Pinpoint the cell where the given text exists, returning its [x, y] midpoint coordinate. 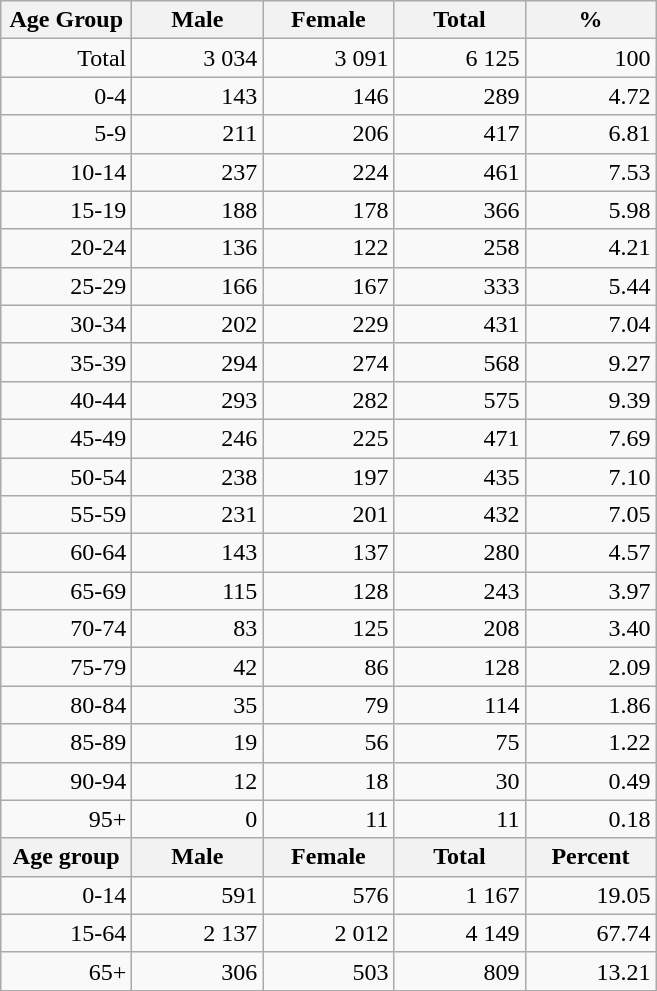
224 [328, 172]
137 [328, 553]
% [590, 20]
435 [460, 477]
7.53 [590, 172]
568 [460, 362]
146 [328, 96]
208 [460, 629]
431 [460, 324]
211 [198, 134]
3 034 [198, 58]
10-14 [66, 172]
40-44 [66, 400]
75-79 [66, 667]
243 [460, 591]
0.18 [590, 819]
90-94 [66, 781]
18 [328, 781]
576 [328, 895]
591 [198, 895]
13.21 [590, 971]
6 125 [460, 58]
15-64 [66, 933]
229 [328, 324]
167 [328, 286]
225 [328, 438]
45-49 [66, 438]
575 [460, 400]
809 [460, 971]
188 [198, 210]
5-9 [66, 134]
75 [460, 743]
178 [328, 210]
4.21 [590, 248]
7.69 [590, 438]
231 [198, 515]
306 [198, 971]
56 [328, 743]
50-54 [66, 477]
258 [460, 248]
282 [328, 400]
5.98 [590, 210]
Age Group [66, 20]
1.22 [590, 743]
19.05 [590, 895]
333 [460, 286]
1 167 [460, 895]
0-4 [66, 96]
238 [198, 477]
125 [328, 629]
85-89 [66, 743]
7.10 [590, 477]
67.74 [590, 933]
42 [198, 667]
136 [198, 248]
80-84 [66, 705]
3.40 [590, 629]
30-34 [66, 324]
83 [198, 629]
4.72 [590, 96]
122 [328, 248]
95+ [66, 819]
9.27 [590, 362]
70-74 [66, 629]
65+ [66, 971]
293 [198, 400]
65-69 [66, 591]
461 [460, 172]
2.09 [590, 667]
246 [198, 438]
201 [328, 515]
60-64 [66, 553]
206 [328, 134]
0 [198, 819]
280 [460, 553]
289 [460, 96]
Age group [66, 857]
274 [328, 362]
30 [460, 781]
2 137 [198, 933]
20-24 [66, 248]
471 [460, 438]
86 [328, 667]
0-14 [66, 895]
3 091 [328, 58]
Percent [590, 857]
202 [198, 324]
115 [198, 591]
432 [460, 515]
366 [460, 210]
9.39 [590, 400]
503 [328, 971]
294 [198, 362]
0.49 [590, 781]
79 [328, 705]
6.81 [590, 134]
4.57 [590, 553]
15-19 [66, 210]
3.97 [590, 591]
237 [198, 172]
35-39 [66, 362]
7.04 [590, 324]
166 [198, 286]
100 [590, 58]
25-29 [66, 286]
12 [198, 781]
197 [328, 477]
5.44 [590, 286]
7.05 [590, 515]
35 [198, 705]
2 012 [328, 933]
55-59 [66, 515]
417 [460, 134]
114 [460, 705]
19 [198, 743]
1.86 [590, 705]
4 149 [460, 933]
